Provide the (x, y) coordinate of the cell's center where the given text is located.  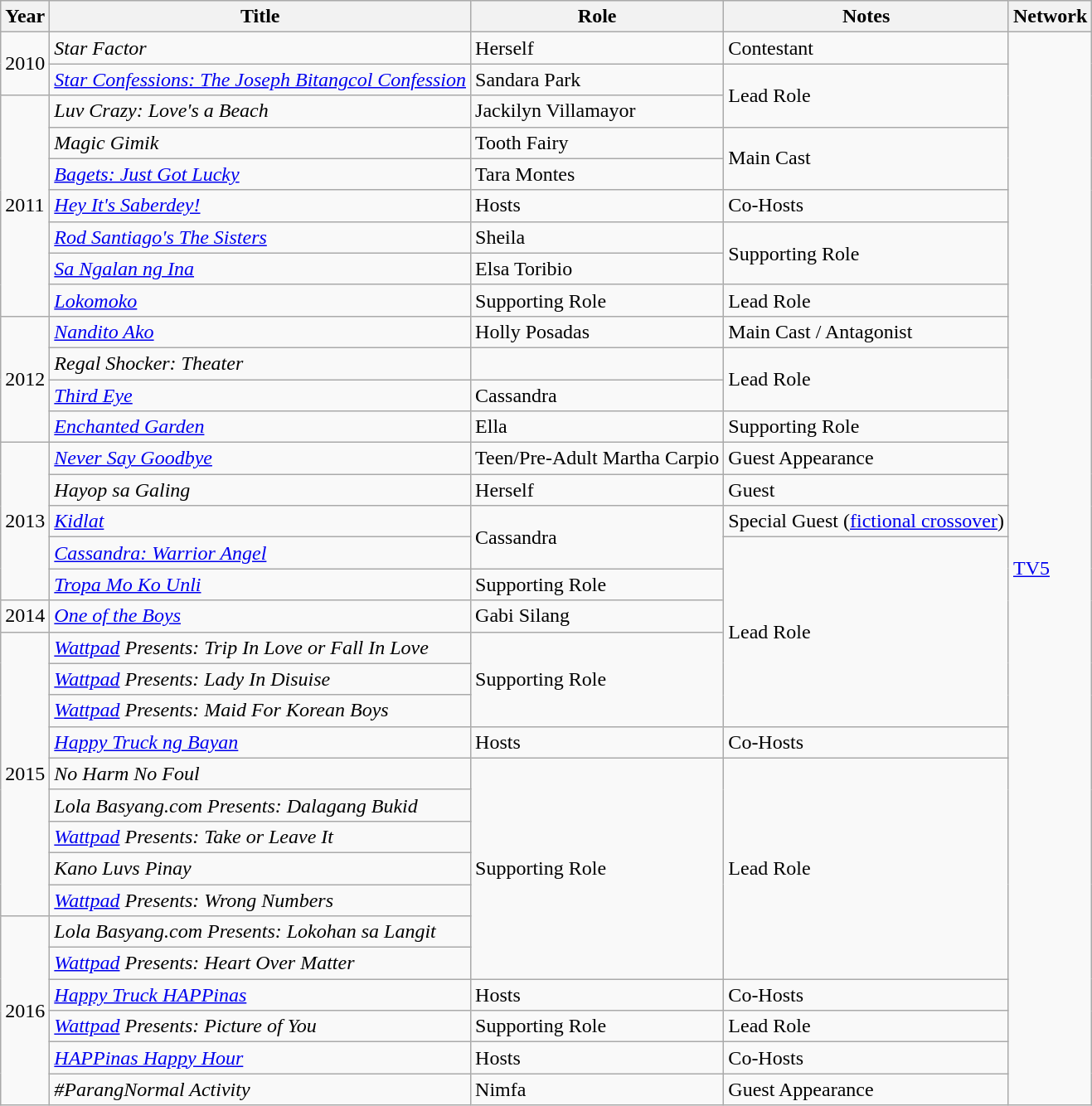
Bagets: Just Got Lucky (260, 174)
Year (25, 17)
Wattpad Presents: Wrong Numbers (260, 900)
Tooth Fairy (597, 143)
Enchanted Garden (260, 427)
Luv Crazy: Love's a Beach (260, 111)
TV5 (1050, 569)
No Harm No Foul (260, 774)
Third Eye (260, 395)
Happy Truck HAPPinas (260, 995)
Regal Shocker: Theater (260, 363)
Guest (866, 490)
Hey It's Saberdey! (260, 206)
Sandara Park (597, 80)
2012 (25, 379)
Never Say Goodbye (260, 458)
Ella (597, 427)
Kano Luvs Pinay (260, 868)
2016 (25, 1011)
Wattpad Presents: Lady In Disuise (260, 679)
Rod Santiago's The Sisters (260, 237)
#ParangNormal Activity (260, 1089)
2015 (25, 774)
Gabi Silang (597, 616)
Wattpad Presents: Picture of You (260, 1026)
Nandito Ako (260, 332)
Cassandra: Warrior Angel (260, 553)
Contestant (866, 48)
Kidlat (260, 521)
Jackilyn Villamayor (597, 111)
Sa Ngalan ng Ina (260, 269)
Special Guest (fictional crossover) (866, 521)
Tropa Mo Ko Unli (260, 585)
Main Cast / Antagonist (866, 332)
Role (597, 17)
Lola Basyang.com Presents: Lokohan sa Langit (260, 932)
Wattpad Presents: Heart Over Matter (260, 963)
Main Cast (866, 158)
Title (260, 17)
Network (1050, 17)
Star Confessions: The Joseph Bitangcol Confession (260, 80)
Happy Truck ng Bayan (260, 742)
Lokomoko (260, 300)
Teen/Pre-Adult Martha Carpio (597, 458)
2011 (25, 206)
HAPPinas Happy Hour (260, 1058)
Nimfa (597, 1089)
2013 (25, 521)
Sheila (597, 237)
Tara Montes (597, 174)
Wattpad Presents: Take or Leave It (260, 837)
Wattpad Presents: Maid For Korean Boys (260, 711)
Star Factor (260, 48)
Magic Gimik (260, 143)
Hayop sa Galing (260, 490)
2014 (25, 616)
Lola Basyang.com Presents: Dalagang Bukid (260, 805)
Elsa Toribio (597, 269)
Holly Posadas (597, 332)
2010 (25, 64)
Notes (866, 17)
Wattpad Presents: Trip In Love or Fall In Love (260, 648)
One of the Boys (260, 616)
